Output the (X, Y) coordinate of the center of the cell containing the given text.  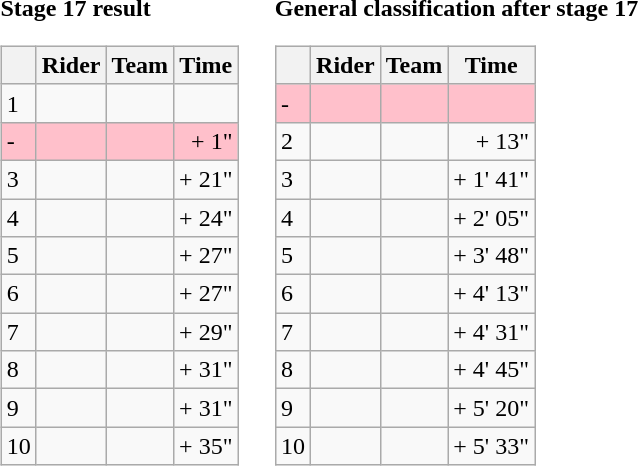
+ 4' 31" (492, 332)
+ 29" (206, 332)
+ 4' 13" (492, 294)
2 (292, 141)
+ 13" (492, 141)
+ 5' 20" (492, 408)
+ 21" (206, 179)
+ 4' 45" (492, 370)
+ 2' 05" (492, 217)
+ 1' 41" (492, 179)
1 (18, 103)
+ 1" (206, 141)
+ 5' 33" (492, 446)
+ 35" (206, 446)
+ 3' 48" (492, 256)
+ 24" (206, 217)
